Pinpoint the cell where the given text exists, returning its [x, y] midpoint coordinate. 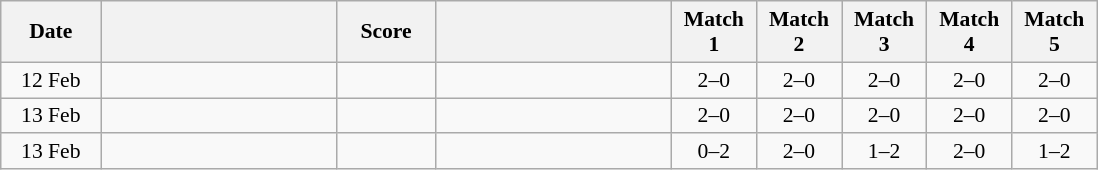
Match 1 [714, 32]
Match 5 [1054, 32]
Score [386, 32]
Match 4 [970, 32]
Date [51, 32]
Match 2 [798, 32]
Match 3 [884, 32]
0–2 [714, 152]
12 Feb [51, 80]
